From the cell containing the given text, extract its center point as [x, y] coordinate. 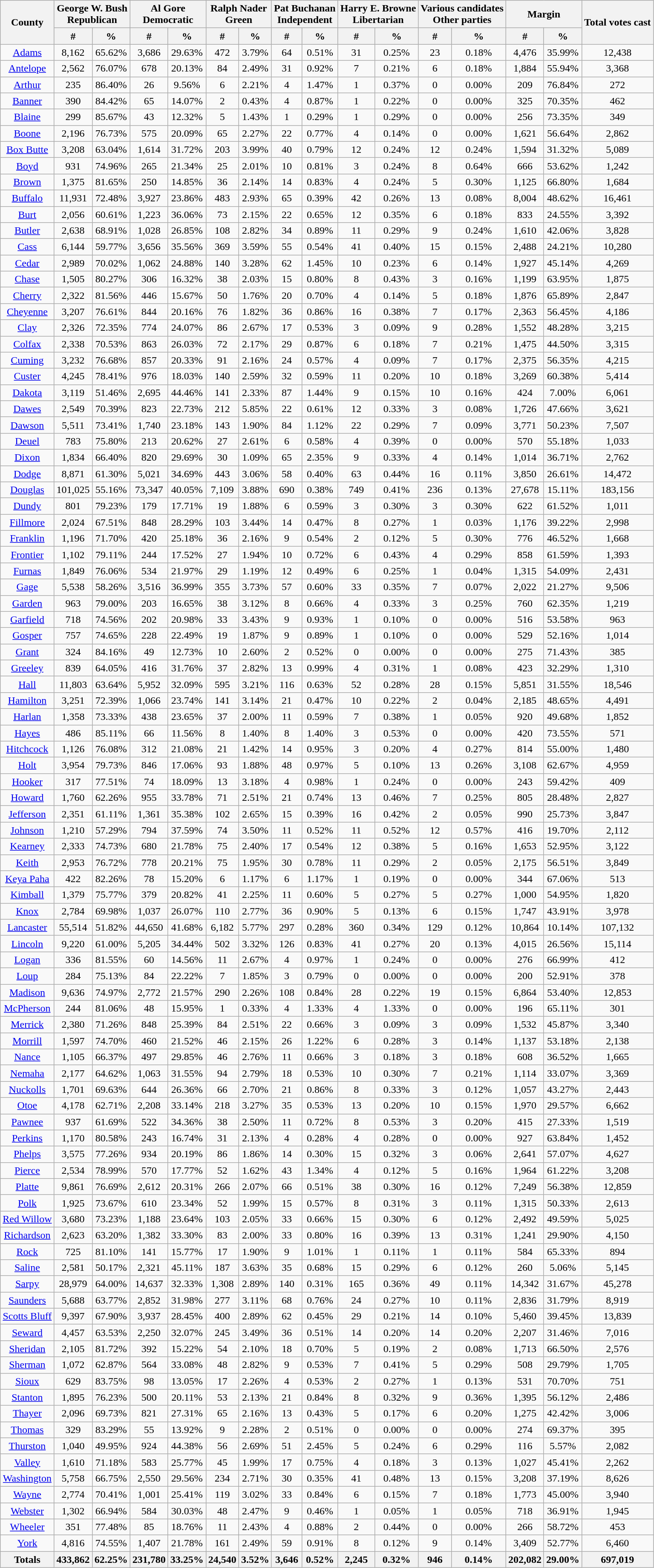
Colfax [27, 344]
62.71% [111, 1106]
56.51% [562, 863]
4,491 [617, 700]
1,852 [617, 717]
15.77% [187, 1251]
34.44% [187, 943]
297 [286, 927]
39.22% [562, 522]
Sherman [27, 1365]
1.09% [255, 457]
70.53% [111, 344]
0.03% [479, 522]
50 [222, 295]
74.73% [111, 846]
Harlan [27, 717]
2,096 [73, 1413]
2,380 [73, 1025]
3,849 [617, 863]
1,684 [617, 182]
1,945 [617, 1511]
3,847 [617, 814]
161 [222, 1543]
3,621 [617, 409]
42 [356, 198]
6,864 [525, 992]
69.98% [111, 911]
63.77% [111, 1300]
5,021 [149, 474]
2.17% [255, 344]
2,836 [525, 1300]
33.07% [562, 1073]
31.76% [187, 668]
0.63% [320, 684]
79.73% [111, 765]
27.33% [562, 1122]
571 [617, 733]
814 [525, 749]
25.41% [187, 1494]
0.49% [320, 571]
329 [73, 1430]
794 [149, 830]
41.68% [187, 927]
Ralph NaderGreen [239, 14]
931 [73, 166]
2.93% [255, 198]
Nance [27, 1057]
1,308 [222, 1284]
76.68% [111, 360]
73.33% [111, 717]
231,780 [149, 1559]
51.46% [111, 393]
33.14% [187, 1106]
778 [149, 863]
1.19% [255, 571]
74.55% [111, 1543]
1.01% [320, 1251]
325 [525, 101]
60.61% [111, 214]
23.65% [187, 717]
839 [73, 668]
1,066 [149, 700]
Valley [27, 1462]
2,082 [617, 1446]
74.70% [111, 1041]
26.03% [187, 344]
61.52% [562, 506]
29.63% [187, 52]
24,540 [222, 1559]
Dodge [27, 474]
801 [73, 506]
5,414 [617, 376]
820 [149, 457]
45.14% [562, 263]
2,576 [617, 1349]
690 [286, 490]
43.27% [562, 1089]
Dixon [27, 457]
666 [525, 166]
2,185 [525, 700]
69.63% [111, 1089]
Merrick [27, 1025]
751 [617, 1381]
66.37% [111, 1057]
0.65% [320, 214]
2,056 [73, 214]
1,925 [73, 1203]
3,516 [149, 587]
14,342 [525, 1284]
64 [286, 52]
3.14% [255, 700]
846 [149, 765]
0.81% [320, 166]
51.82% [111, 927]
0.74% [320, 798]
3,409 [525, 1543]
9,861 [73, 1187]
28.29% [187, 522]
8,004 [525, 198]
36.71% [562, 457]
Morrill [27, 1041]
Garfield [27, 619]
Thayer [27, 1413]
2.25% [255, 895]
32 [286, 376]
2.07% [255, 1187]
3,006 [617, 1413]
4,215 [617, 360]
1,125 [525, 182]
1,532 [525, 1025]
1,057 [525, 1089]
3.32% [255, 943]
Thurston [27, 1446]
2,638 [73, 231]
49.95% [111, 1446]
60.38% [562, 376]
81.10% [111, 1251]
Boone [27, 133]
Loup [27, 976]
68.91% [111, 231]
3.18% [255, 782]
32.09% [187, 684]
Dundy [27, 506]
76.23% [111, 1397]
27,678 [525, 490]
500 [149, 1397]
61.00% [111, 943]
Douglas [27, 490]
2,641 [525, 1154]
63 [356, 474]
Knox [27, 911]
Total votes cast [617, 22]
3,340 [617, 1025]
2,363 [525, 312]
14,637 [149, 1284]
4,476 [525, 52]
3.02% [255, 1494]
79.11% [111, 555]
2,196 [73, 133]
805 [525, 798]
Jefferson [27, 814]
1.47% [320, 85]
56.12% [562, 1397]
56.38% [562, 1187]
1,773 [525, 1494]
Wheeler [27, 1527]
62.25% [111, 1559]
1.82% [255, 312]
Dawson [27, 425]
55,514 [73, 927]
48.65% [562, 700]
1.42% [255, 749]
Cheyenne [27, 312]
749 [356, 490]
1,223 [149, 214]
21.27% [562, 587]
2.05% [255, 1219]
5,205 [149, 943]
3,656 [149, 247]
1,970 [525, 1106]
Buffalo [27, 198]
29.85% [187, 1057]
13.92% [187, 1430]
52.91% [562, 976]
Keya Paha [27, 879]
392 [149, 1349]
7,109 [222, 490]
22.49% [187, 636]
5,145 [617, 1268]
1,668 [617, 539]
2.77% [255, 911]
1,275 [525, 1413]
3,978 [617, 911]
2,138 [617, 1041]
62.26% [111, 798]
82.26% [111, 879]
66.40% [111, 457]
Gosper [27, 636]
Hamilton [27, 700]
344 [525, 879]
26.07% [187, 911]
0.58% [320, 441]
3.49% [255, 1333]
76.07% [111, 69]
1,594 [525, 149]
256 [525, 117]
76.06% [111, 571]
27.31% [187, 1413]
79.23% [111, 506]
2.60% [255, 652]
51 [286, 1446]
86.40% [111, 85]
84.16% [111, 652]
13.05% [187, 1381]
Greeley [27, 668]
Scotts Bluff [27, 1316]
78 [149, 879]
3,575 [73, 1154]
63.64% [111, 684]
1,176 [525, 522]
23.18% [187, 425]
21.08% [187, 749]
1.76% [255, 295]
73,347 [149, 490]
0.98% [320, 782]
1,653 [525, 846]
54 [222, 1349]
306 [149, 279]
Various candidatesOther parties [462, 14]
0.75% [320, 1462]
522 [149, 1122]
Hooker [27, 782]
757 [73, 636]
1,895 [73, 1397]
3,646 [286, 1559]
583 [149, 1462]
57 [286, 587]
2,207 [525, 1333]
0.68% [320, 1268]
235 [73, 85]
12,438 [617, 52]
1.43% [255, 117]
0.91% [320, 1543]
2,989 [73, 263]
5,025 [617, 1219]
76 [222, 312]
18.09% [187, 782]
Boyd [27, 166]
1,302 [73, 1511]
678 [149, 69]
Howard [27, 798]
Cedar [27, 263]
2.28% [255, 1430]
3,850 [525, 474]
857 [149, 360]
63.84% [562, 1138]
45.87% [562, 1025]
15.22% [187, 1349]
32.33% [187, 1284]
3,680 [73, 1219]
16,461 [617, 198]
934 [149, 1154]
2,581 [73, 1268]
45.41% [562, 1462]
58.72% [562, 1527]
3,686 [149, 52]
395 [617, 1430]
1.62% [255, 1170]
5,952 [149, 684]
1,242 [617, 166]
920 [525, 717]
1,241 [525, 1235]
24.21% [562, 247]
276 [525, 960]
15,114 [617, 943]
5.06% [562, 1268]
3,108 [525, 765]
26.36% [187, 1089]
14.56% [187, 960]
Gage [27, 587]
Richardson [27, 1235]
25.18% [187, 539]
33.78% [187, 798]
62.87% [111, 1365]
Perkins [27, 1138]
George W. BushRepublican [92, 14]
228 [149, 636]
33.25% [187, 1559]
0.76% [320, 1300]
3,392 [617, 214]
81.72% [111, 1349]
Antelope [27, 69]
3,940 [617, 1494]
1,552 [525, 328]
Pierce [27, 1170]
212 [222, 409]
2.03% [255, 279]
65.89% [562, 295]
2,486 [617, 1397]
3.73% [255, 587]
73.41% [111, 425]
20.16% [187, 312]
119 [222, 1494]
12,859 [617, 1187]
75.13% [111, 976]
2.71% [255, 1478]
4,178 [73, 1106]
76.72% [111, 863]
20.19% [187, 1154]
Otoe [27, 1106]
2,695 [149, 393]
894 [617, 1251]
5,460 [525, 1316]
3.88% [255, 490]
502 [222, 943]
83.75% [111, 1381]
1,126 [73, 749]
65.62% [111, 52]
20.62% [187, 441]
5.57% [562, 1446]
13,839 [617, 1316]
17.77% [187, 1170]
Wayne [27, 1494]
8,162 [73, 52]
29.69% [187, 457]
2.40% [255, 846]
534 [149, 571]
Al GoreDemocratic [168, 14]
260 [525, 1268]
2,431 [617, 571]
34.69% [187, 474]
1,063 [149, 1073]
2.47% [255, 1511]
73 [222, 214]
62.67% [562, 765]
36.91% [562, 1511]
18.76% [187, 1527]
Clay [27, 328]
66.94% [111, 1511]
2,024 [73, 522]
2.79% [255, 1073]
2.21% [255, 85]
385 [617, 652]
61.69% [111, 1122]
3,369 [617, 1073]
56 [222, 1446]
1.87% [255, 636]
8,626 [617, 1478]
61.22% [562, 1170]
110 [222, 911]
472 [222, 52]
34.36% [187, 1122]
516 [525, 619]
5,688 [73, 1300]
924 [149, 1446]
81.65% [111, 182]
126 [286, 943]
Franklin [27, 539]
1,199 [525, 279]
Banner [27, 101]
72.39% [111, 700]
81.55% [111, 960]
1,475 [525, 344]
2.69% [255, 1446]
65.33% [562, 1251]
1,621 [525, 133]
56.64% [562, 133]
2.61% [255, 441]
Fillmore [27, 522]
73.67% [111, 1203]
1,713 [525, 1349]
52.95% [562, 846]
Washington [27, 1478]
202 [149, 619]
1,037 [149, 911]
Nuckolls [27, 1089]
858 [525, 555]
93 [222, 765]
20.11% [187, 1397]
68 [286, 1300]
2.50% [255, 1122]
460 [149, 1041]
1,876 [525, 295]
644 [149, 1089]
3,122 [617, 846]
50.17% [111, 1268]
16.74% [187, 1138]
5,758 [73, 1478]
2,112 [617, 830]
57.07% [562, 1154]
48.62% [562, 198]
Chase [27, 279]
24.07% [187, 328]
2,326 [73, 328]
31.46% [562, 1333]
55.94% [562, 69]
74.96% [111, 166]
6,182 [222, 927]
40 [286, 149]
2,762 [617, 457]
2.35% [320, 457]
608 [525, 1057]
70.41% [111, 1494]
200 [525, 976]
1,114 [525, 1073]
76.08% [111, 749]
72.35% [111, 328]
1,196 [73, 539]
15.67% [187, 295]
1,170 [73, 1138]
42.06% [562, 231]
2,351 [73, 814]
1,375 [73, 182]
9,506 [617, 587]
67.06% [562, 879]
1,358 [73, 717]
3.06% [255, 474]
70.02% [111, 263]
75.80% [111, 441]
11,803 [73, 684]
462 [617, 101]
187 [222, 1268]
3.99% [255, 149]
378 [617, 976]
776 [525, 539]
0.23% [397, 263]
976 [149, 376]
483 [222, 198]
72.48% [111, 198]
Hitchcock [27, 749]
Box Butte [27, 149]
Nemaha [27, 1073]
Pawnee [27, 1122]
1,614 [149, 149]
Lancaster [27, 927]
3.79% [255, 52]
35.99% [562, 52]
Adams [27, 52]
Johnson [27, 830]
823 [149, 409]
Red Willow [27, 1219]
17.52% [187, 555]
1,379 [73, 895]
8,871 [73, 474]
955 [149, 798]
2.33% [255, 393]
443 [222, 474]
Furnas [27, 571]
11,931 [73, 198]
0.93% [320, 619]
4,959 [617, 765]
1,665 [617, 1057]
85.11% [111, 733]
20.31% [187, 1187]
35.38% [187, 814]
3,315 [617, 344]
3,828 [617, 231]
622 [525, 506]
63.53% [111, 1333]
412 [617, 960]
28.48% [562, 798]
73.55% [562, 733]
71.18% [111, 1462]
2,784 [73, 911]
56.35% [562, 360]
83 [222, 1235]
45,278 [617, 1284]
72 [222, 344]
54.95% [562, 895]
40.05% [187, 490]
760 [525, 603]
46.52% [562, 539]
64.00% [111, 1284]
143 [222, 425]
33.30% [187, 1235]
101,025 [73, 490]
77.51% [111, 782]
360 [356, 927]
25.73% [562, 814]
1,452 [617, 1138]
2,262 [617, 1462]
23.86% [187, 198]
69.37% [562, 1430]
26.85% [187, 231]
10.14% [562, 927]
71 [222, 798]
2,105 [73, 1349]
44.38% [187, 1446]
16.32% [187, 279]
Rock [27, 1251]
196 [525, 1009]
3,927 [149, 198]
531 [525, 1381]
3.11% [255, 1300]
1,884 [525, 69]
6,061 [617, 393]
43.91% [562, 911]
446 [149, 295]
28,979 [73, 1284]
37.59% [187, 830]
Platte [27, 1187]
36.52% [562, 1057]
400 [222, 1316]
209 [525, 85]
299 [73, 117]
236 [435, 490]
595 [222, 684]
83.29% [111, 1430]
26.61% [562, 474]
66.75% [111, 1478]
78.41% [111, 376]
529 [525, 636]
Garden [27, 603]
34 [286, 231]
9,397 [73, 1316]
44,650 [149, 927]
2,322 [73, 295]
57.29% [111, 830]
2,443 [617, 1089]
71.70% [111, 539]
1.86% [255, 1154]
17.71% [187, 506]
4,269 [617, 263]
7.00% [562, 393]
1,105 [73, 1057]
3.43% [255, 619]
53 [222, 1397]
2,827 [617, 798]
379 [149, 895]
1,927 [525, 263]
85 [149, 1527]
1.44% [320, 393]
1,382 [149, 1235]
80.58% [111, 1138]
1,219 [617, 603]
20.82% [187, 895]
Seward [27, 1333]
2,250 [149, 1333]
2.43% [255, 1527]
49.68% [562, 717]
2,562 [73, 69]
74.56% [111, 619]
Cuming [27, 360]
0.07% [479, 587]
5,089 [617, 149]
14.85% [187, 182]
44.50% [562, 344]
53.18% [562, 1041]
81.56% [111, 295]
16.65% [187, 603]
277 [222, 1300]
3,368 [617, 69]
70.39% [111, 409]
76.61% [111, 312]
336 [73, 960]
2.01% [255, 166]
3,207 [73, 312]
1,820 [617, 895]
70.35% [562, 101]
Dawes [27, 409]
33.08% [187, 1365]
1,875 [617, 279]
23.64% [187, 1219]
0.42% [397, 814]
30.03% [187, 1511]
453 [617, 1527]
774 [149, 328]
44.46% [187, 393]
Logan [27, 960]
31.67% [562, 1284]
610 [149, 1203]
4,245 [73, 376]
22.73% [187, 409]
62.35% [562, 603]
Dakota [27, 393]
1,001 [149, 1494]
25.77% [187, 1462]
14,472 [617, 474]
6,144 [73, 247]
70.70% [562, 1381]
4,150 [617, 1235]
355 [222, 587]
6,460 [617, 1543]
Blaine [27, 117]
McPherson [27, 1009]
81.06% [111, 1009]
2,998 [617, 522]
31.98% [187, 1300]
3.50% [255, 830]
29.56% [187, 1478]
59.42% [562, 782]
1,102 [73, 555]
183,156 [617, 490]
2,550 [149, 1478]
21.57% [187, 992]
20.13% [187, 69]
863 [149, 344]
1,000 [525, 895]
20.98% [187, 619]
2,488 [525, 247]
Stanton [27, 1397]
55.16% [111, 490]
5,851 [525, 684]
2,549 [73, 409]
3.59% [255, 247]
351 [73, 1527]
85.67% [111, 117]
1.12% [320, 425]
564 [149, 1365]
1.34% [320, 1170]
36.06% [187, 214]
3.44% [255, 522]
438 [149, 717]
11.56% [187, 733]
Arthur [27, 85]
Sioux [27, 1381]
Keith [27, 863]
69.73% [111, 1413]
2,612 [149, 1187]
15.95% [187, 1009]
1.45% [320, 263]
Burt [27, 214]
91 [222, 360]
5,511 [73, 425]
2,245 [356, 1559]
80.27% [111, 279]
1,210 [73, 830]
3,937 [149, 1316]
Saunders [27, 1300]
20.09% [187, 133]
165 [356, 1284]
422 [73, 879]
75.77% [111, 895]
58 [286, 474]
61.59% [562, 555]
508 [525, 1365]
5,538 [73, 587]
7,507 [617, 425]
783 [73, 441]
29.00% [562, 1559]
23.74% [187, 700]
5.85% [255, 409]
0.37% [397, 85]
50.23% [562, 425]
513 [617, 879]
78.99% [111, 1170]
21.52% [187, 1041]
Polk [27, 1203]
2.70% [255, 1089]
0.64% [479, 166]
6,662 [617, 1106]
2,375 [525, 360]
79.00% [111, 603]
73.35% [562, 117]
2,175 [525, 863]
47.66% [562, 409]
7,016 [617, 1333]
2,774 [73, 1494]
202,082 [525, 1559]
77.26% [111, 1154]
10,864 [525, 927]
1,028 [149, 231]
1.85% [255, 976]
24.55% [562, 214]
697,019 [617, 1559]
9,636 [73, 992]
25.39% [187, 1025]
18.03% [187, 376]
7,249 [525, 1187]
1,834 [73, 457]
76.84% [562, 85]
3.28% [255, 263]
2.14% [255, 182]
35.56% [187, 247]
53.62% [562, 166]
64.62% [111, 1073]
3,269 [525, 376]
67.51% [111, 522]
24.88% [187, 263]
61.11% [111, 814]
York [27, 1543]
61.30% [111, 474]
3.12% [255, 603]
Lincoln [27, 943]
424 [525, 393]
Pat BuchananIndependent [305, 14]
52.16% [562, 636]
Grant [27, 652]
87 [286, 393]
Kimball [27, 895]
22.22% [187, 976]
0.92% [320, 69]
Butler [27, 231]
369 [222, 247]
486 [73, 733]
Madison [27, 992]
937 [73, 1122]
59.77% [111, 247]
317 [73, 782]
74.97% [111, 992]
1,033 [617, 441]
53.40% [562, 992]
0.99% [320, 668]
63.95% [562, 279]
3.63% [255, 1268]
2,862 [617, 133]
2.10% [255, 1349]
50.33% [562, 1203]
1,011 [617, 506]
Deuel [27, 441]
1,407 [149, 1543]
42.42% [562, 1413]
497 [149, 1057]
629 [73, 1381]
9.56% [187, 85]
19.70% [562, 830]
2,772 [149, 992]
18,546 [617, 684]
4,627 [617, 1154]
990 [525, 814]
Custer [27, 376]
45 [222, 1462]
59 [286, 1543]
Margin [544, 14]
1,395 [525, 1397]
66.50% [562, 1349]
56.45% [562, 312]
2,321 [149, 1268]
98 [149, 1381]
2.27% [255, 133]
2.76% [255, 1057]
0.77% [320, 133]
1,040 [73, 1446]
15.11% [562, 490]
66.99% [562, 960]
0.88% [320, 1527]
63.04% [111, 149]
2,534 [73, 1170]
10,280 [617, 247]
1.94% [255, 555]
Webster [27, 1511]
23 [435, 52]
37.19% [562, 1478]
Cass [27, 247]
71.26% [111, 1025]
29.79% [562, 1365]
301 [617, 1009]
1,137 [525, 1041]
415 [525, 1122]
Thomas [27, 1430]
680 [149, 846]
0.34% [397, 927]
324 [73, 652]
250 [149, 182]
1,705 [617, 1365]
Phelps [27, 1154]
Frontier [27, 555]
3,215 [617, 328]
2,338 [73, 344]
0.48% [397, 1478]
1,480 [617, 749]
1,597 [73, 1041]
74.65% [111, 636]
5.77% [255, 927]
2.45% [320, 1446]
73.23% [111, 1219]
1,740 [149, 425]
4,186 [617, 312]
3,232 [73, 360]
265 [149, 166]
2,623 [73, 1235]
32.07% [187, 1333]
29.57% [562, 1106]
1,701 [73, 1089]
2,208 [149, 1106]
60 [149, 960]
290 [222, 992]
28.45% [187, 1316]
21.34% [187, 166]
12,853 [617, 992]
272 [617, 85]
9,220 [73, 943]
2,492 [525, 1219]
County [27, 22]
14.07% [187, 101]
218 [222, 1106]
Harry E. BrowneLibertarian [378, 14]
53.58% [562, 619]
71.43% [562, 652]
102 [222, 814]
49.59% [562, 1219]
Hayes [27, 733]
94 [222, 1073]
2,613 [617, 1203]
3.27% [255, 1106]
3.21% [255, 684]
312 [149, 749]
1,760 [73, 798]
1,062 [149, 263]
29.90% [562, 1235]
Kearney [27, 846]
58.26% [111, 587]
63.20% [111, 1235]
67.90% [111, 1316]
3,771 [525, 425]
725 [73, 1251]
65.11% [562, 1009]
284 [73, 976]
21.97% [187, 571]
245 [222, 1333]
3,954 [73, 765]
349 [617, 117]
1,964 [525, 1170]
0.06% [479, 1154]
1,849 [73, 571]
390 [73, 101]
3.52% [255, 1559]
213 [149, 441]
Sarpy [27, 1284]
0.61% [320, 409]
31.32% [562, 149]
129 [435, 927]
0.45% [320, 1316]
1,072 [73, 1365]
275 [525, 652]
2,177 [73, 1073]
31.72% [187, 149]
76.73% [111, 133]
3,119 [73, 393]
45.00% [562, 1494]
Holt [27, 765]
66.80% [562, 182]
179 [149, 506]
54.09% [562, 571]
Sheridan [27, 1349]
927 [525, 1138]
2,333 [73, 846]
0.90% [320, 911]
409 [617, 782]
39.45% [562, 1316]
1,519 [617, 1122]
1.95% [255, 863]
Brown [27, 182]
4,015 [525, 943]
26.56% [562, 943]
3,251 [73, 700]
844 [149, 312]
2,852 [149, 1300]
8,919 [617, 1300]
2,953 [73, 863]
20.33% [187, 360]
Hall [27, 684]
2.59% [255, 376]
2,022 [525, 587]
32.29% [562, 668]
234 [222, 1478]
0.95% [320, 749]
946 [435, 1559]
48.28% [562, 328]
1,726 [525, 409]
36.99% [187, 587]
1,310 [617, 668]
433,862 [73, 1559]
821 [149, 1413]
1,188 [149, 1219]
52.77% [562, 1543]
1,747 [525, 911]
12.32% [187, 117]
2.65% [255, 814]
833 [525, 214]
77.48% [111, 1527]
55.18% [562, 441]
Cherry [27, 295]
12.73% [187, 652]
4,457 [73, 1333]
55.00% [562, 749]
107,132 [617, 927]
64.05% [111, 668]
0.78% [320, 863]
1,027 [525, 1462]
76.69% [111, 1187]
15.20% [187, 879]
20.21% [187, 863]
45.11% [187, 1268]
274 [525, 1430]
1,361 [149, 814]
31.79% [562, 1300]
23.34% [187, 1203]
25 [222, 166]
Saline [27, 1268]
84.42% [111, 101]
4,816 [73, 1543]
423 [525, 668]
1,505 [73, 279]
2,847 [617, 295]
1,393 [617, 555]
Totals [27, 1559]
575 [149, 133]
17.06% [187, 765]
1.22% [320, 1041]
